Return the [x, y] coordinate for the center point of the cell that contains the specified text.  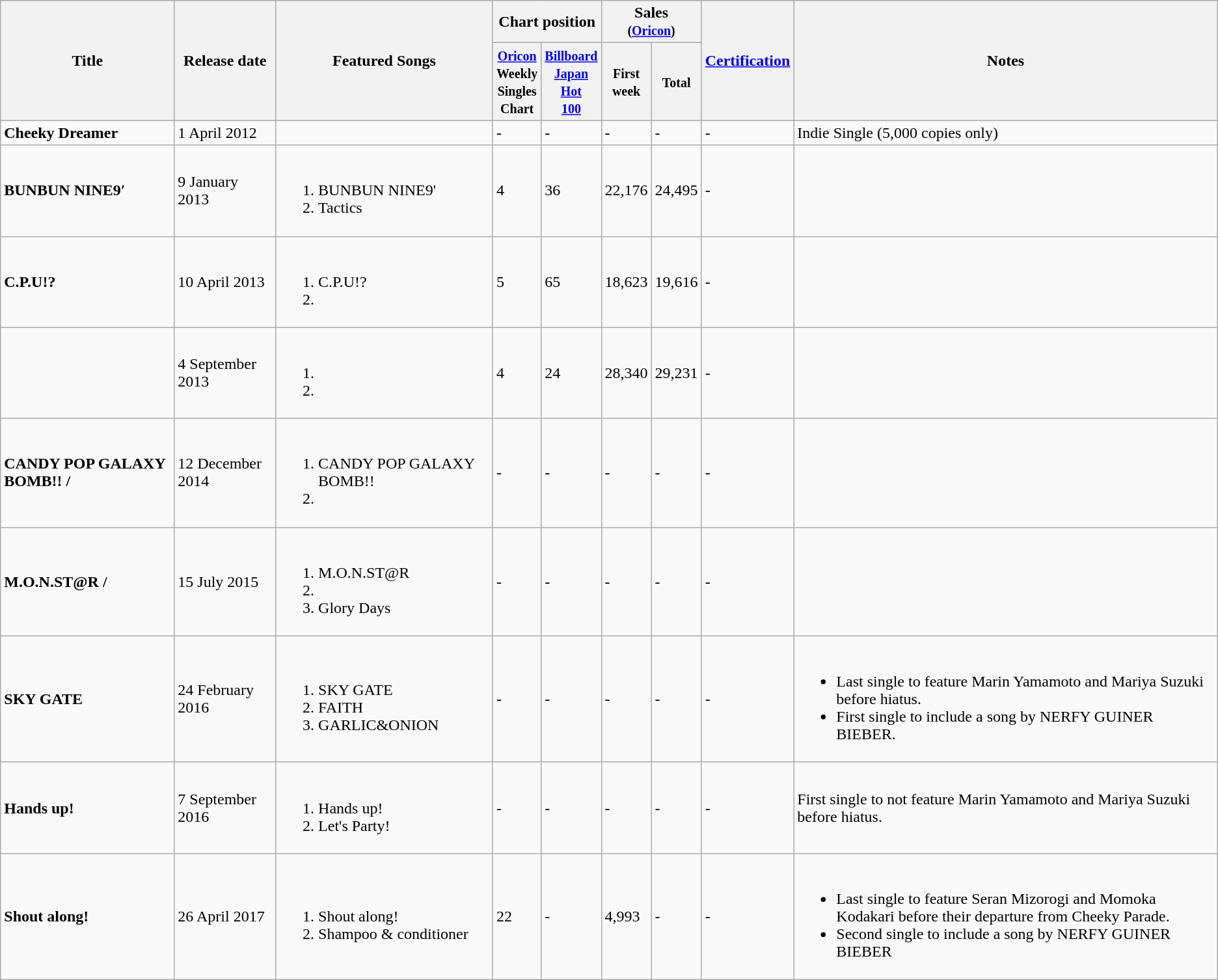
First single to not feature Marin Yamamoto and Mariya Suzuki before hiatus. [1006, 808]
26 April 2017 [225, 916]
CANDY POP GALAXY BOMB!! / [87, 472]
Indie Single (5,000 copies only) [1006, 133]
10 April 2013 [225, 282]
BillboardJapanHot100 [571, 82]
Sales(Oricon) [651, 22]
Shout along! [87, 916]
19,616 [677, 282]
5 [517, 282]
Hands up! [87, 808]
29,231 [677, 373]
65 [571, 282]
Certification [748, 61]
28,340 [626, 373]
CANDY POP GALAXY BOMB!! [385, 472]
12 December 2014 [225, 472]
15 July 2015 [225, 582]
24 [571, 373]
Hands up!Let's Party! [385, 808]
SKY GATEFAITHGARLIC&ONION [385, 699]
Total [677, 82]
9 January 2013 [225, 191]
M.O.N.ST@RGlory Days [385, 582]
22 [517, 916]
1 April 2012 [225, 133]
Shout along!Shampoo & conditioner [385, 916]
Cheeky Dreamer [87, 133]
4 September 2013 [225, 373]
22,176 [626, 191]
Release date [225, 61]
18,623 [626, 282]
BUNBUN NINE9′ [87, 191]
Featured Songs [385, 61]
Notes [1006, 61]
24,495 [677, 191]
Last single to feature Marin Yamamoto and Mariya Suzuki before hiatus.First single to include a song by NERFY GUINER BIEBER. [1006, 699]
Firstweek [626, 82]
M.O.N.ST@R / [87, 582]
36 [571, 191]
SKY GATE [87, 699]
7 September 2016 [225, 808]
24 February 2016 [225, 699]
Chart position [547, 22]
4,993 [626, 916]
Title [87, 61]
BUNBUN NINE9'Tactics [385, 191]
OriconWeeklySinglesChart [517, 82]
